From the cell containing the given text, extract its center point as (X, Y) coordinate. 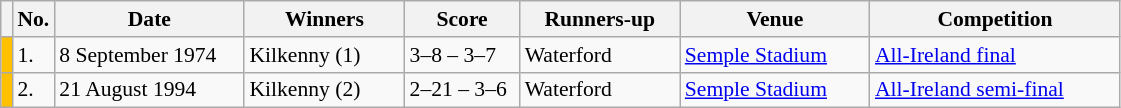
1. (33, 55)
All-Ireland final (995, 55)
Kilkenny (2) (324, 90)
8 September 1974 (149, 55)
Kilkenny (1) (324, 55)
All-Ireland semi-final (995, 90)
Runners-up (600, 19)
2–21 – 3–6 (462, 90)
2. (33, 90)
Competition (995, 19)
Venue (775, 19)
Date (149, 19)
Score (462, 19)
No. (33, 19)
21 August 1994 (149, 90)
Winners (324, 19)
3–8 – 3–7 (462, 55)
